From the cell containing the given text, extract its center point as [x, y] coordinate. 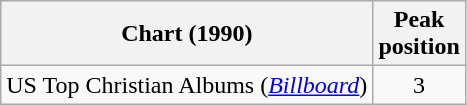
3 [419, 85]
Chart (1990) [187, 34]
Peakposition [419, 34]
US Top Christian Albums (Billboard) [187, 85]
